For the text-containing cell, return its midpoint in [x, y] coordinate format. 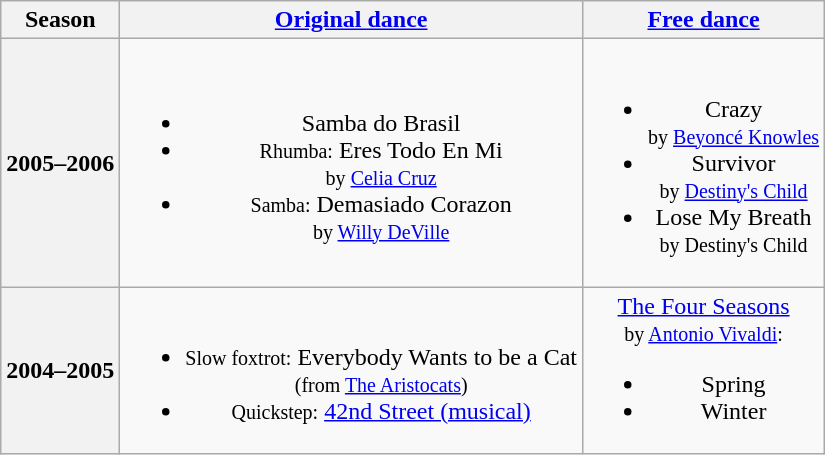
Samba do BrasilRhumba: Eres Todo En Mi by Celia Cruz Samba: Demasiado Corazon by Willy DeVille [352, 163]
2004–2005 [60, 370]
Free dance [704, 20]
2005–2006 [60, 163]
The Four Seasons by Antonio Vivaldi: SpringWinter [704, 370]
Original dance [352, 20]
Crazy by Beyoncé Knowles Survivor by Destiny's Child Lose My Breath by Destiny's Child [704, 163]
Season [60, 20]
Slow foxtrot: Everybody Wants to be a Cat (from The Aristocats) Quickstep: 42nd Street (musical) [352, 370]
